Capture the cell that displays the provided text and extract its [x, y] central coordinate. 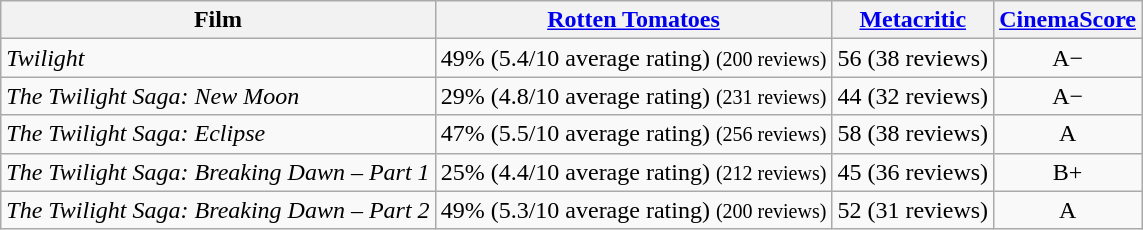
29% (4.8/10 average rating) (231 reviews) [634, 96]
The Twilight Saga: Eclipse [218, 134]
The Twilight Saga: New Moon [218, 96]
Rotten Tomatoes [634, 20]
Film [218, 20]
The Twilight Saga: Breaking Dawn – Part 2 [218, 210]
52 (31 reviews) [913, 210]
Metacritic [913, 20]
B+ [1068, 172]
CinemaScore [1068, 20]
49% (5.3/10 average rating) (200 reviews) [634, 210]
25% (4.4/10 average rating) (212 reviews) [634, 172]
44 (32 reviews) [913, 96]
58 (38 reviews) [913, 134]
Twilight [218, 58]
47% (5.5/10 average rating) (256 reviews) [634, 134]
49% (5.4/10 average rating) (200 reviews) [634, 58]
56 (38 reviews) [913, 58]
The Twilight Saga: Breaking Dawn – Part 1 [218, 172]
45 (36 reviews) [913, 172]
